Output the (x, y) coordinate of the center of the cell containing the given text.  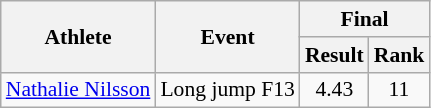
Result (334, 55)
Long jump F13 (227, 90)
11 (400, 90)
Nathalie Nilsson (78, 90)
Athlete (78, 36)
Final (364, 19)
Rank (400, 55)
Event (227, 36)
4.43 (334, 90)
